Determine the [X, Y] coordinate at the center of the cell enclosing the given text.  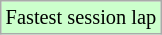
Fastest session lap [81, 17]
